Provide the (x, y) coordinate of the cell's center where the given text is located.  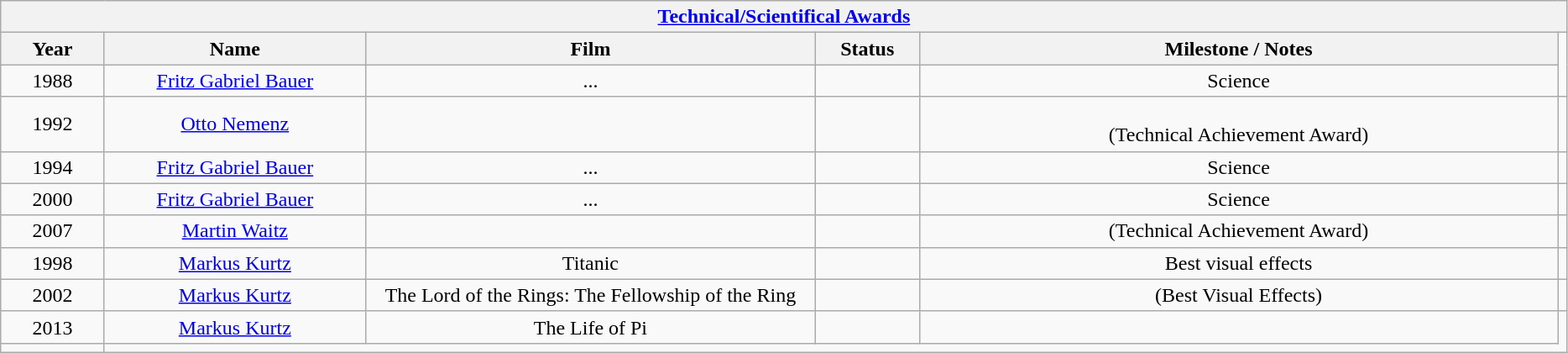
Best visual effects (1239, 263)
The Life of Pi (590, 327)
2002 (53, 295)
Film (590, 49)
1992 (53, 124)
(Best Visual Effects) (1239, 295)
2000 (53, 199)
Year (53, 49)
1998 (53, 263)
1994 (53, 167)
Otto Nemenz (235, 124)
The Lord of the Rings: The Fellowship of the Ring (590, 295)
2007 (53, 231)
Milestone / Notes (1239, 49)
Name (235, 49)
Technical/Scientifical Awards (784, 17)
1988 (53, 81)
Status (867, 49)
2013 (53, 327)
Titanic (590, 263)
Martin Waitz (235, 231)
